Pinpoint the cell where the given text exists, returning its (X, Y) midpoint coordinate. 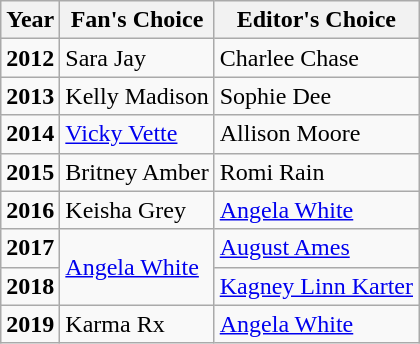
Sara Jay (137, 58)
Britney Amber (137, 172)
2013 (30, 96)
Editor's Choice (316, 20)
Karma Rx (137, 324)
2016 (30, 210)
Sophie Dee (316, 96)
2018 (30, 286)
Kagney Linn Karter (316, 286)
2017 (30, 248)
Fan's Choice (137, 20)
Vicky Vette (137, 134)
Charlee Chase (316, 58)
2019 (30, 324)
2014 (30, 134)
Allison Moore (316, 134)
2012 (30, 58)
Romi Rain (316, 172)
Keisha Grey (137, 210)
2015 (30, 172)
Year (30, 20)
August Ames (316, 248)
Kelly Madison (137, 96)
